Find where the given text appears and provide that cell's center as (X, Y) coordinate. 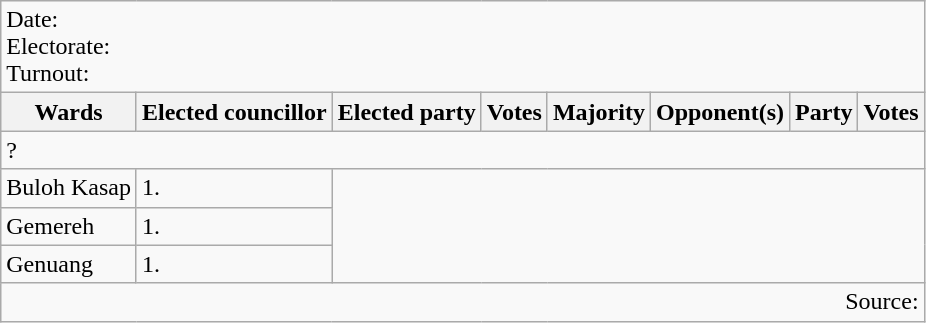
Majority (598, 112)
Buloh Kasap (69, 188)
Gemereh (69, 226)
Genuang (69, 264)
Wards (69, 112)
Source: (462, 302)
Elected councillor (234, 112)
? (462, 150)
Opponent(s) (720, 112)
Party (824, 112)
Elected party (406, 112)
Date: Electorate: Turnout: (462, 47)
